Extract the [X, Y] coordinate from the center of the cell holding the provided text.  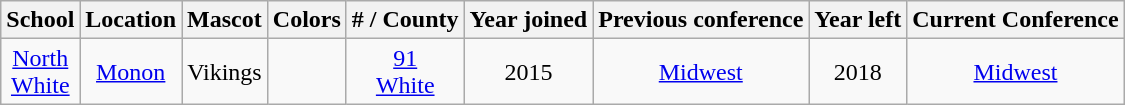
Location [131, 20]
2015 [528, 72]
Previous conference [701, 20]
Year left [858, 20]
91 White [405, 72]
2018 [858, 72]
Monon [131, 72]
School [40, 20]
Mascot [225, 20]
Year joined [528, 20]
# / County [405, 20]
Current Conference [1016, 20]
Colors [306, 20]
Vikings [225, 72]
North White [40, 72]
